Return the [x, y] coordinate for the center point of the cell that contains the specified text.  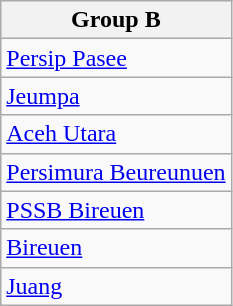
PSSB Bireuen [116, 210]
Group B [116, 20]
Persimura Beureunuen [116, 172]
Juang [116, 286]
Bireuen [116, 248]
Aceh Utara [116, 134]
Jeumpa [116, 96]
Persip Pasee [116, 58]
